Locate the cell with the specified text and output its (X, Y) center coordinate. 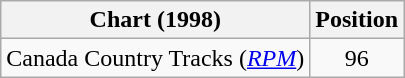
Position (357, 20)
96 (357, 58)
Chart (1998) (156, 20)
Canada Country Tracks (RPM) (156, 58)
